Output the (x, y) coordinate of the center of the cell containing the given text.  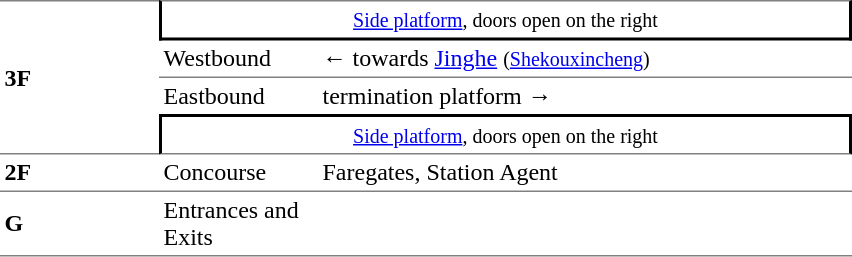
← towards Jinghe (Shekouxincheng) (585, 58)
Westbound (238, 58)
G (80, 224)
termination platform → (585, 95)
3F (80, 77)
Entrances and Exits (238, 224)
Faregates, Station Agent (585, 173)
Eastbound (238, 95)
2F (80, 173)
Concourse (238, 173)
